Locate the cell with the specified text and output its (x, y) center coordinate. 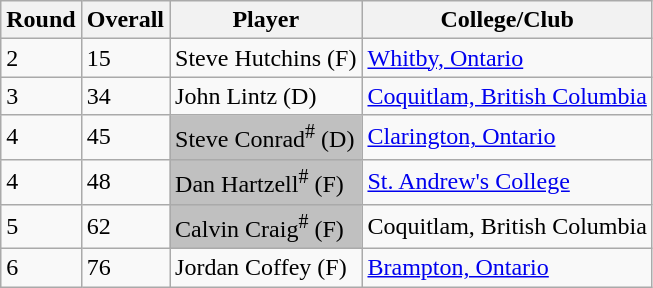
45 (125, 138)
2 (41, 58)
Round (41, 20)
Jordan Coffey (F) (266, 268)
3 (41, 96)
Whitby, Ontario (507, 58)
John Lintz (D) (266, 96)
Player (266, 20)
Calvin Craig# (F) (266, 226)
34 (125, 96)
5 (41, 226)
62 (125, 226)
15 (125, 58)
Dan Hartzell# (F) (266, 182)
Steve Hutchins (F) (266, 58)
St. Andrew's College (507, 182)
Overall (125, 20)
48 (125, 182)
College/Club (507, 20)
76 (125, 268)
Steve Conrad# (D) (266, 138)
Clarington, Ontario (507, 138)
Brampton, Ontario (507, 268)
6 (41, 268)
